Locate the cell with the specified text and output its (X, Y) center coordinate. 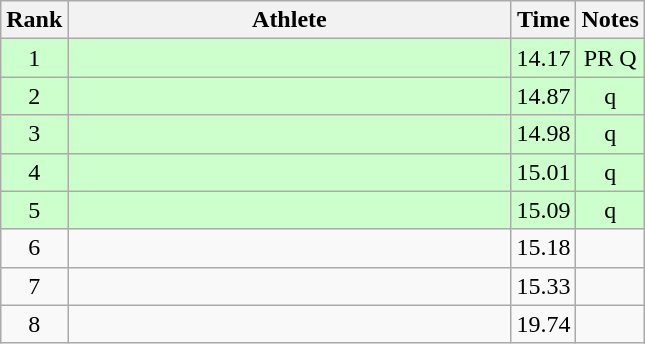
6 (34, 248)
15.09 (544, 210)
2 (34, 96)
5 (34, 210)
Notes (610, 20)
PR Q (610, 58)
4 (34, 172)
15.18 (544, 248)
8 (34, 324)
15.01 (544, 172)
15.33 (544, 286)
Rank (34, 20)
14.98 (544, 134)
7 (34, 286)
14.17 (544, 58)
3 (34, 134)
Time (544, 20)
19.74 (544, 324)
14.87 (544, 96)
Athlete (290, 20)
1 (34, 58)
